Search for the cell housing the specified text and yield its (X, Y) center coordinate. 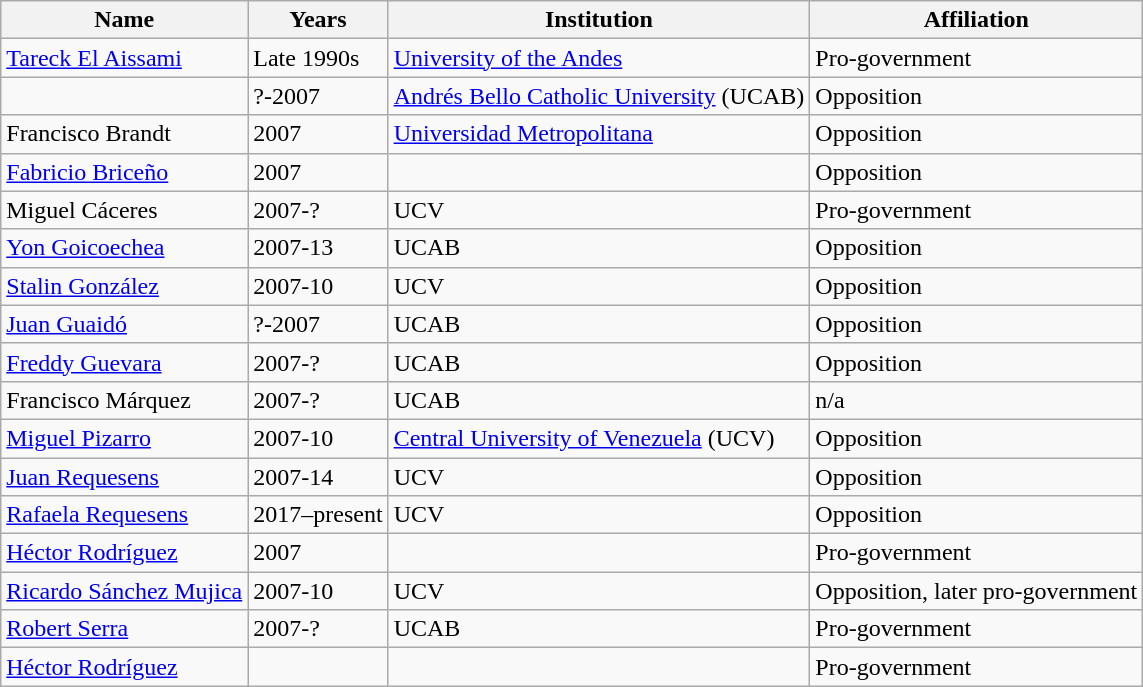
Miguel Cáceres (124, 210)
Andrés Bello Catholic University (UCAB) (599, 96)
Yon Goicoechea (124, 248)
2007-14 (318, 477)
Francisco Márquez (124, 400)
Opposition, later pro-government (976, 591)
Rafaela Requesens (124, 515)
Universidad Metropolitana (599, 134)
n/a (976, 400)
Francisco Brandt (124, 134)
Stalin González (124, 286)
Name (124, 20)
Institution (599, 20)
Juan Guaidó (124, 324)
2017–present (318, 515)
Years (318, 20)
Affiliation (976, 20)
Late 1990s (318, 58)
University of the Andes (599, 58)
Robert Serra (124, 629)
Freddy Guevara (124, 362)
Ricardo Sánchez Mujica (124, 591)
Central University of Venezuela (UCV) (599, 438)
2007-13 (318, 248)
Fabricio Briceño (124, 172)
Miguel Pizarro (124, 438)
Tareck El Aissami (124, 58)
Juan Requesens (124, 477)
